Return the (X, Y) coordinate for the center point of the cell that contains the specified text.  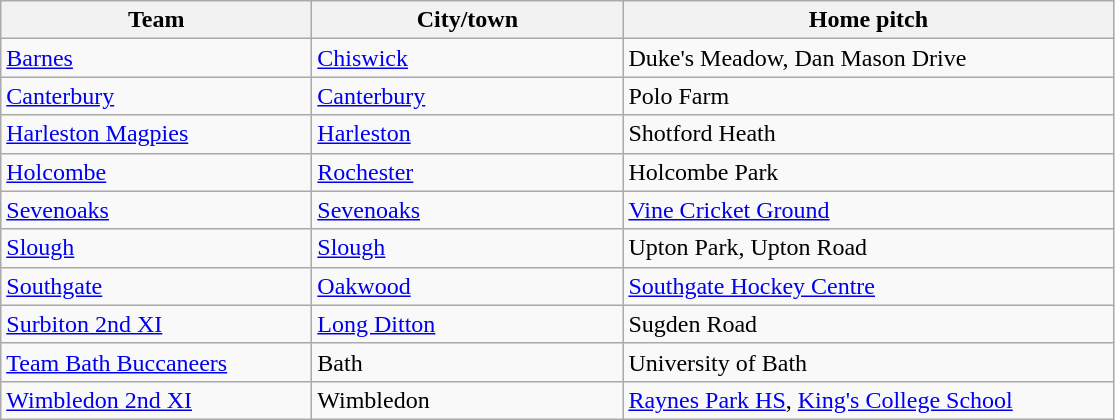
Sugden Road (868, 324)
Shotford Heath (868, 134)
Wimbledon 2nd XI (156, 400)
Holcombe Park (868, 172)
Long Ditton (468, 324)
Rochester (468, 172)
Wimbledon (468, 400)
Southgate (156, 286)
Holcombe (156, 172)
Oakwood (468, 286)
University of Bath (868, 362)
Duke's Meadow, Dan Mason Drive (868, 58)
Team Bath Buccaneers (156, 362)
Home pitch (868, 20)
Vine Cricket Ground (868, 210)
Bath (468, 362)
Southgate Hockey Centre (868, 286)
Polo Farm (868, 96)
Raynes Park HS, King's College School (868, 400)
Barnes (156, 58)
Team (156, 20)
Upton Park, Upton Road (868, 248)
City/town (468, 20)
Harleston (468, 134)
Surbiton 2nd XI (156, 324)
Harleston Magpies (156, 134)
Chiswick (468, 58)
